Return the (x, y) coordinate for the center point of the cell that contains the specified text.  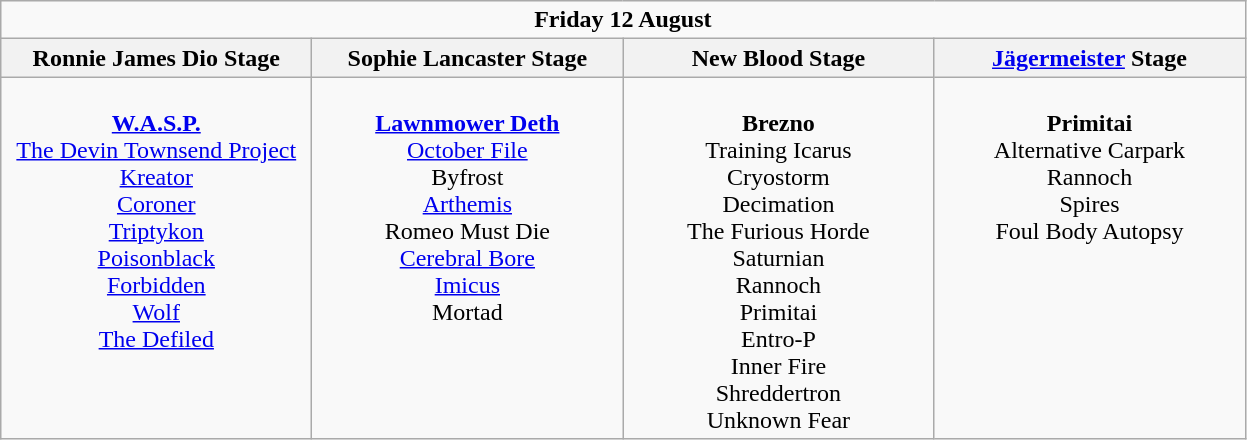
Friday 12 August (623, 20)
Jägermeister Stage (1090, 58)
Ronnie James Dio Stage (156, 58)
Lawnmower Deth October File Byfrost Arthemis Romeo Must Die Cerebral Bore Imicus Mortad (468, 258)
Sophie Lancaster Stage (468, 58)
W.A.S.P. The Devin Townsend Project Kreator Coroner Triptykon Poisonblack Forbidden Wolf The Defiled (156, 258)
New Blood Stage (778, 58)
Primitai Alternative Carpark Rannoch Spires Foul Body Autopsy (1090, 258)
Brezno Training Icarus Cryostorm Decimation The Furious Horde Saturnian Rannoch Primitai Entro-P Inner Fire Shreddertron Unknown Fear (778, 258)
